Detect which cell encompasses the target text, then output its (x, y) center coordinate. 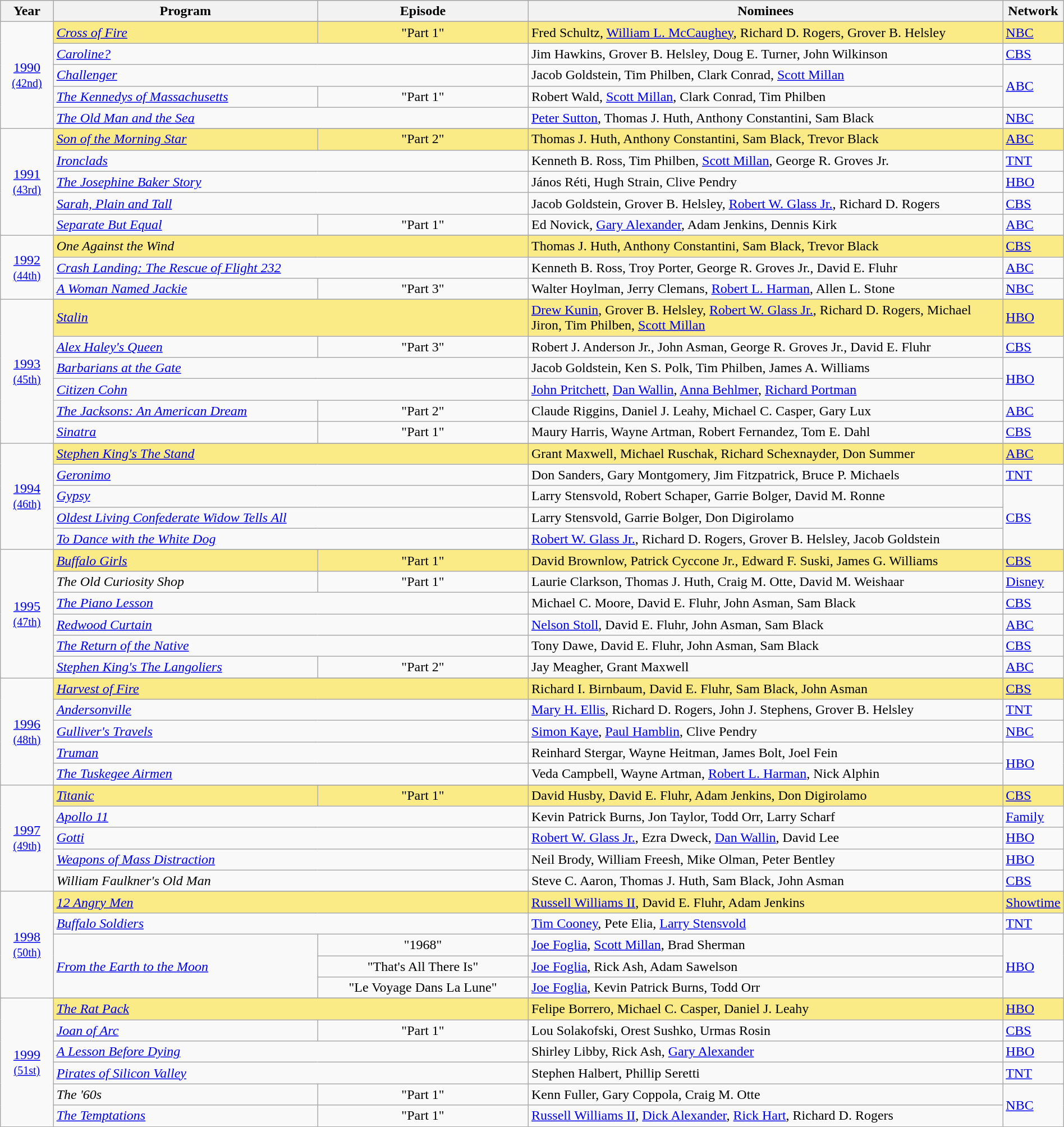
The Return of the Native (291, 646)
Veda Campbell, Wayne Artman, Robert L. Harman, Nick Alphin (765, 774)
Pirates of Silicon Valley (291, 1073)
Barbarians at the Gate (291, 368)
The '60s (185, 1094)
1996(48th) (27, 731)
Kenneth B. Ross, Tim Philben, Scott Millan, George R. Groves Jr. (765, 161)
Ironclads (291, 161)
Jacob Goldstein, Ken S. Polk, Tim Philben, James A. Williams (765, 368)
1992(44th) (27, 267)
Episode (423, 11)
"Le Voyage Dans La Lune" (423, 988)
1999(51st) (27, 1062)
Jacob Goldstein, Grover B. Helsley, Robert W. Glass Jr., Richard D. Rogers (765, 203)
Year (27, 11)
Buffalo Girls (185, 560)
Buffalo Soldiers (291, 923)
Robert W. Glass Jr., Richard D. Rogers, Grover B. Helsley, Jacob Goldstein (765, 539)
Maury Harris, Wayne Artman, Robert Fernandez, Tom E. Dahl (765, 432)
Redwood Curtain (291, 625)
Citizen Cohn (291, 390)
Larry Stensvold, Garrie Bolger, Don Digirolamo (765, 517)
Shirley Libby, Rick Ash, Gary Alexander (765, 1052)
Gypsy (291, 496)
The Old Curiosity Shop (185, 581)
Claude Riggins, Daniel J. Leahy, Michael C. Casper, Gary Lux (765, 411)
Larry Stensvold, Robert Schaper, Garrie Bolger, David M. Ronne (765, 496)
Son of the Morning Star (185, 139)
Lou Solakofski, Orest Sushko, Urmas Rosin (765, 1030)
"That's All There Is" (423, 966)
János Réti, Hugh Strain, Clive Pendry (765, 182)
Stalin (291, 318)
A Woman Named Jackie (185, 289)
Joe Foglia, Scott Millan, Brad Sherman (765, 945)
Challenger (291, 75)
Mary H. Ellis, Richard D. Rogers, John J. Stephens, Grover B. Helsley (765, 710)
Michael C. Moore, David E. Fluhr, John Asman, Sam Black (765, 603)
Sinatra (185, 432)
Network (1033, 11)
Russell Williams II, David E. Fluhr, Adam Jenkins (765, 902)
1997(49th) (27, 838)
Tim Cooney, Pete Elia, Larry Stensvold (765, 923)
Kenn Fuller, Gary Coppola, Craig M. Otte (765, 1094)
Drew Kunin, Grover B. Helsley, Robert W. Glass Jr., Richard D. Rogers, Michael Jiron, Tim Philben, Scott Millan (765, 318)
1991(43rd) (27, 182)
Jay Meagher, Grant Maxwell (765, 667)
Disney (1033, 581)
The Josephine Baker Story (291, 182)
Titanic (185, 795)
The Tuskegee Airmen (291, 774)
Gulliver's Travels (291, 731)
The Piano Lesson (291, 603)
Don Sanders, Gary Montgomery, Jim Fitzpatrick, Bruce P. Michaels (765, 475)
Stephen King's The Stand (291, 453)
Nelson Stoll, David E. Fluhr, John Asman, Sam Black (765, 625)
Peter Sutton, Thomas J. Huth, Anthony Constantini, Sam Black (765, 118)
Steve C. Aaron, Thomas J. Huth, Sam Black, John Asman (765, 881)
Ed Novick, Gary Alexander, Adam Jenkins, Dennis Kirk (765, 225)
Felipe Borrero, Michael C. Casper, Daniel J. Leahy (765, 1009)
Nominees (765, 11)
One Against the Wind (291, 246)
The Jacksons: An American Dream (185, 411)
Neil Brody, William Freesh, Mike Olman, Peter Bentley (765, 859)
Joe Foglia, Rick Ash, Adam Sawelson (765, 966)
Robert J. Anderson Jr., John Asman, George R. Groves Jr., David E. Fluhr (765, 347)
David Brownlow, Patrick Cyccone Jr., Edward F. Suski, James G. Williams (765, 560)
Harvest of Fire (291, 689)
Andersonville (291, 710)
Alex Haley's Queen (185, 347)
Fred Schultz, William L. McCaughey, Richard D. Rogers, Grover B. Helsley (765, 33)
The Old Man and the Sea (291, 118)
"1968" (423, 945)
1995(47th) (27, 613)
The Rat Pack (291, 1009)
Program (185, 11)
1998(50th) (27, 945)
From the Earth to the Moon (185, 966)
Jacob Goldstein, Tim Philben, Clark Conrad, Scott Millan (765, 75)
Joan of Arc (185, 1030)
William Faulkner's Old Man (291, 881)
Stephen Halbert, Phillip Seretti (765, 1073)
Geronimo (291, 475)
To Dance with the White Dog (291, 539)
Cross of Fire (185, 33)
Joe Foglia, Kevin Patrick Burns, Todd Orr (765, 988)
Truman (291, 753)
Grant Maxwell, Michael Ruschak, Richard Schexnayder, Don Summer (765, 453)
Stephen King's The Langoliers (185, 667)
Laurie Clarkson, Thomas J. Huth, Craig M. Otte, David M. Weishaar (765, 581)
1993(45th) (27, 372)
Gotti (291, 838)
Robert W. Glass Jr., Ezra Dweck, Dan Wallin, David Lee (765, 838)
Oldest Living Confederate Widow Tells All (291, 517)
The Temptations (185, 1116)
Sarah, Plain and Tall (291, 203)
Russell Williams II, Dick Alexander, Rick Hart, Richard D. Rogers (765, 1116)
Separate But Equal (185, 225)
Richard I. Birnbaum, David E. Fluhr, Sam Black, John Asman (765, 689)
Tony Dawe, David E. Fluhr, John Asman, Sam Black (765, 646)
Apollo 11 (291, 817)
Walter Hoylman, Jerry Clemans, Robert L. Harman, Allen L. Stone (765, 289)
Simon Kaye, Paul Hamblin, Clive Pendry (765, 731)
12 Angry Men (291, 902)
Reinhard Stergar, Wayne Heitman, James Bolt, Joel Fein (765, 753)
1994(46th) (27, 496)
Caroline? (291, 54)
Family (1033, 817)
Jim Hawkins, Grover B. Helsley, Doug E. Turner, John Wilkinson (765, 54)
Kevin Patrick Burns, Jon Taylor, Todd Orr, Larry Scharf (765, 817)
Robert Wald, Scott Millan, Clark Conrad, Tim Philben (765, 97)
Showtime (1033, 902)
John Pritchett, Dan Wallin, Anna Behlmer, Richard Portman (765, 390)
1990(42nd) (27, 75)
Weapons of Mass Distraction (291, 859)
David Husby, David E. Fluhr, Adam Jenkins, Don Digirolamo (765, 795)
The Kennedys of Massachusetts (185, 97)
Crash Landing: The Rescue of Flight 232 (291, 268)
A Lesson Before Dying (291, 1052)
Kenneth B. Ross, Troy Porter, George R. Groves Jr., David E. Fluhr (765, 268)
